Provide the [X, Y] coordinate of the cell's center where the given text is located.  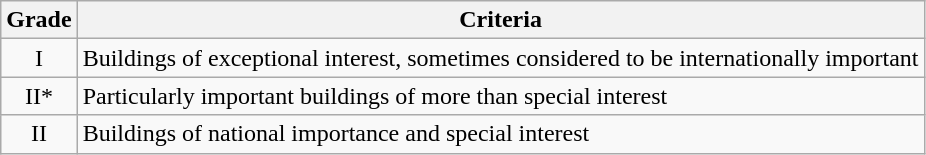
II* [39, 96]
Criteria [500, 20]
Particularly important buildings of more than special interest [500, 96]
II [39, 134]
Buildings of national importance and special interest [500, 134]
Buildings of exceptional interest, sometimes considered to be internationally important [500, 58]
I [39, 58]
Grade [39, 20]
